From the cell containing the given text, extract its center point as [X, Y] coordinate. 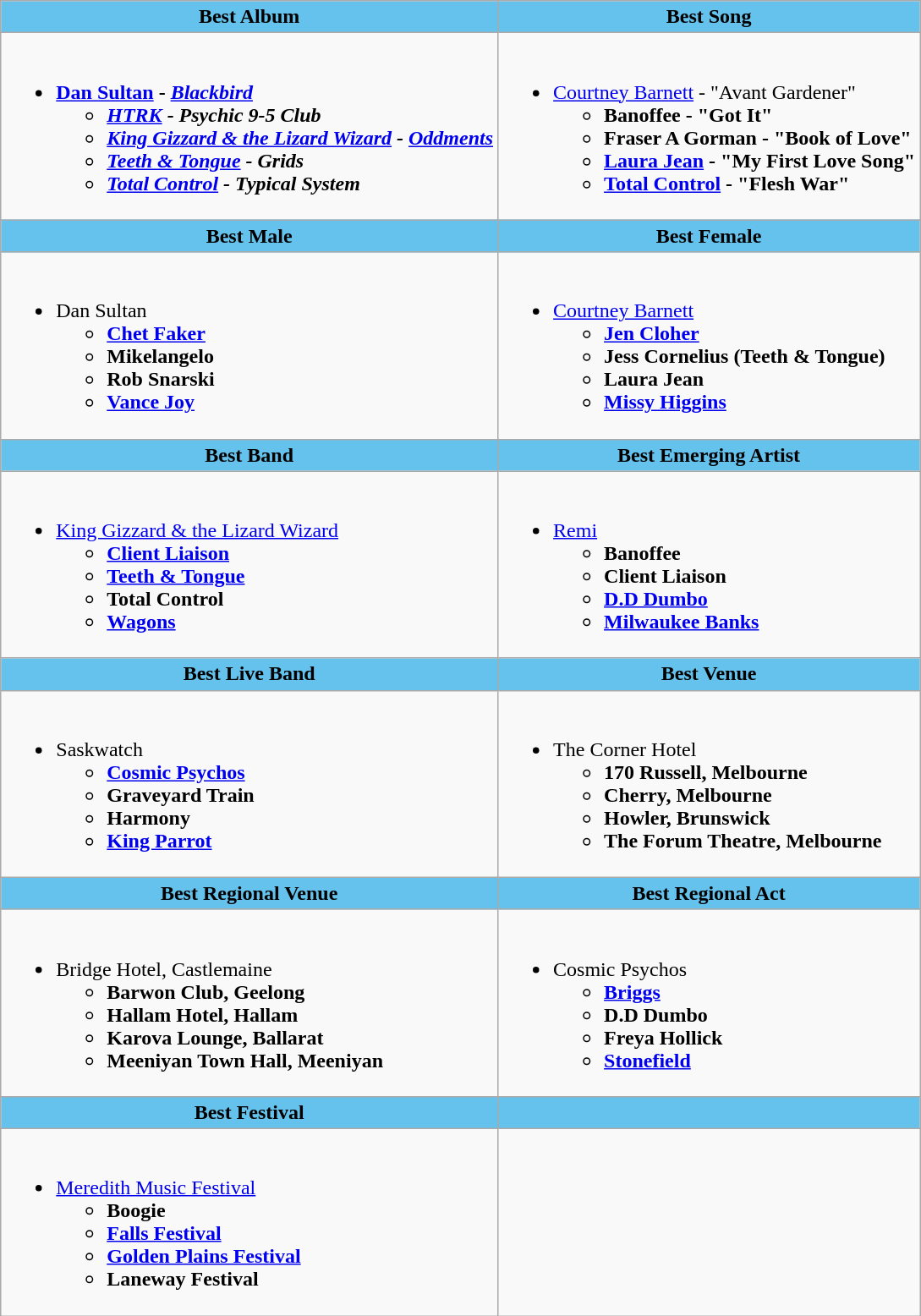
Best Song [709, 17]
Dan SultanChet FakerMikelangeloRob SnarskiVance Joy [249, 345]
Bridge Hotel, CastlemaineBarwon Club, GeelongHallam Hotel, HallamKarova Lounge, BallaratMeeniyan Town Hall, Meeniyan [249, 1003]
Best Male [249, 236]
Best Emerging Artist [709, 455]
Cosmic PsychosBriggsD.D DumboFreya HollickStonefield [709, 1003]
Best Female [709, 236]
Best Album [249, 17]
RemiBanoffeeClient LiaisonD.D DumboMilwaukee Banks [709, 565]
SaskwatchCosmic PsychosGraveyard TrainHarmonyKing Parrot [249, 783]
Best Band [249, 455]
Courtney BarnettJen CloherJess Cornelius (Teeth & Tongue)Laura JeanMissy Higgins [709, 345]
The Corner Hotel170 Russell, MelbourneCherry, MelbourneHowler, BrunswickThe Forum Theatre, Melbourne [709, 783]
King Gizzard & the Lizard WizardClient LiaisonTeeth & TongueTotal ControlWagons [249, 565]
Dan Sultan - BlackbirdHTRK - Psychic 9-5 ClubKing Gizzard & the Lizard Wizard - OddmentsTeeth & Tongue - GridsTotal Control - Typical System [249, 127]
Best Live Band [249, 674]
Best Festival [249, 1112]
Best Regional Venue [249, 893]
Courtney Barnett - "Avant Gardener"Banoffee - "Got It"Fraser A Gorman - "Book of Love"Laura Jean - "My First Love Song"Total Control - "Flesh War" [709, 127]
Best Venue [709, 674]
Best Regional Act [709, 893]
Meredith Music FestivalBoogieFalls FestivalGolden Plains FestivalLaneway Festival [249, 1221]
